Provide the (x, y) coordinate of the cell's center where the given text is located.  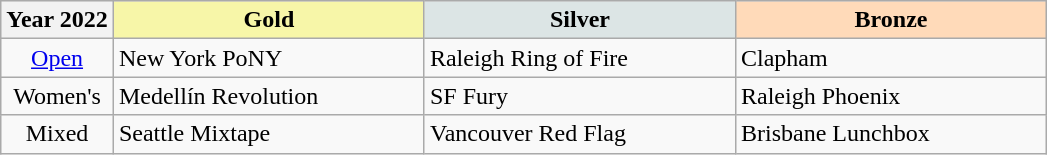
Brisbane Lunchbox (890, 134)
New York PoNY (268, 58)
Gold (268, 20)
Silver (580, 20)
Clapham (890, 58)
Women's (58, 96)
Raleigh Ring of Fire (580, 58)
Raleigh Phoenix (890, 96)
Seattle Mixtape (268, 134)
Vancouver Red Flag (580, 134)
Open (58, 58)
Medellín Revolution (268, 96)
SF Fury (580, 96)
Bronze (890, 20)
Year 2022 (58, 20)
Mixed (58, 134)
